Pinpoint the cell where the given text exists, returning its [x, y] midpoint coordinate. 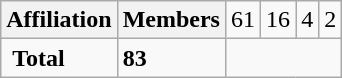
16 [278, 20]
4 [308, 20]
2 [330, 20]
Total [59, 58]
Members [171, 20]
83 [171, 58]
Affiliation [59, 20]
61 [242, 20]
